Return the [x, y] coordinate for the center point of the cell that contains the specified text.  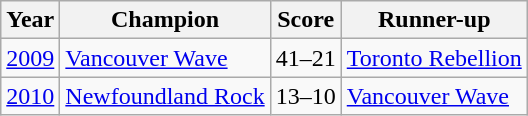
2010 [30, 96]
41–21 [306, 58]
Newfoundland Rock [165, 96]
Score [306, 20]
2009 [30, 58]
Runner-up [434, 20]
Toronto Rebellion [434, 58]
Year [30, 20]
13–10 [306, 96]
Champion [165, 20]
